Return (x, y) of the center of cell containing provided text 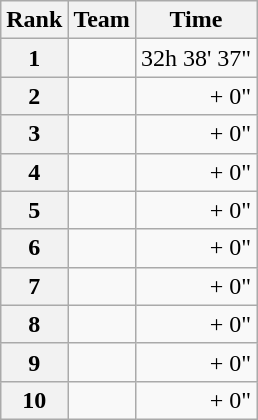
9 (34, 362)
8 (34, 324)
6 (34, 248)
10 (34, 400)
Rank (34, 20)
1 (34, 58)
2 (34, 96)
5 (34, 210)
3 (34, 134)
Team (102, 20)
7 (34, 286)
Time (196, 20)
4 (34, 172)
32h 38' 37" (196, 58)
